Scan for the cell matching the given text and deliver its [x, y] coordinate at center. 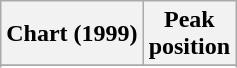
Peakposition [189, 34]
Chart (1999) [72, 34]
